Identify which cell holds the provided text, then report its [x, y] central coordinate. 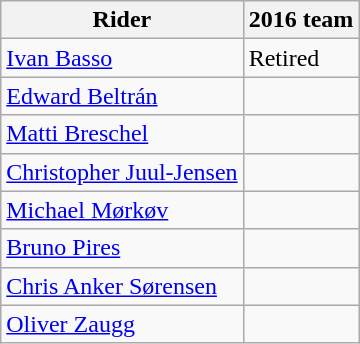
Bruno Pires [122, 248]
2016 team [301, 20]
Chris Anker Sørensen [122, 286]
Christopher Juul-Jensen [122, 172]
Rider [122, 20]
Michael Mørkøv [122, 210]
Edward Beltrán [122, 96]
Matti Breschel [122, 134]
Ivan Basso [122, 58]
Oliver Zaugg [122, 324]
Retired [301, 58]
